Output the (X, Y) coordinate of the center of the cell containing the given text.  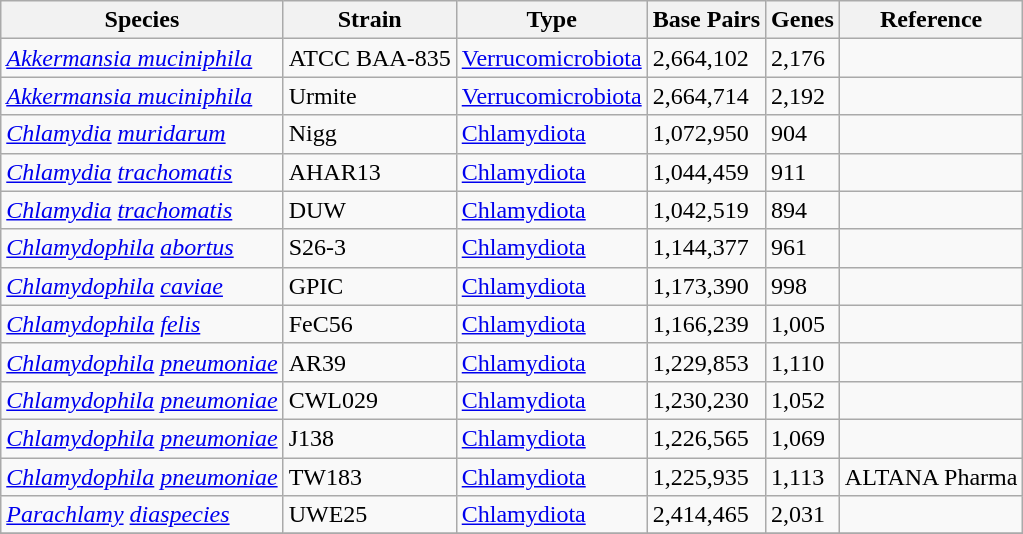
Chlamydia muridarum (142, 134)
2,176 (803, 58)
FeC56 (370, 324)
1,144,377 (706, 248)
S26-3 (370, 248)
Base Pairs (706, 20)
904 (803, 134)
1,005 (803, 324)
2,192 (803, 96)
961 (803, 248)
2,664,102 (706, 58)
ATCC BAA-835 (370, 58)
1,072,950 (706, 134)
1,230,230 (706, 400)
2,664,714 (706, 96)
ALTANA Pharma (931, 477)
2,414,465 (706, 515)
GPIC (370, 286)
1,166,239 (706, 324)
1,042,519 (706, 210)
TW183 (370, 477)
Strain (370, 20)
Chlamydophila caviae (142, 286)
Chlamydophila felis (142, 324)
894 (803, 210)
AHAR13 (370, 172)
1,052 (803, 400)
CWL029 (370, 400)
1,044,459 (706, 172)
Reference (931, 20)
1,226,565 (706, 438)
Parachlamy diaspecies (142, 515)
Nigg (370, 134)
J138 (370, 438)
UWE25 (370, 515)
2,031 (803, 515)
Species (142, 20)
1,110 (803, 362)
Chlamydophila abortus (142, 248)
1,225,935 (706, 477)
DUW (370, 210)
911 (803, 172)
Type (552, 20)
Urmite (370, 96)
AR39 (370, 362)
1,113 (803, 477)
1,069 (803, 438)
Genes (803, 20)
1,229,853 (706, 362)
998 (803, 286)
1,173,390 (706, 286)
